Output the (x, y) coordinate of the center of the cell containing the given text.  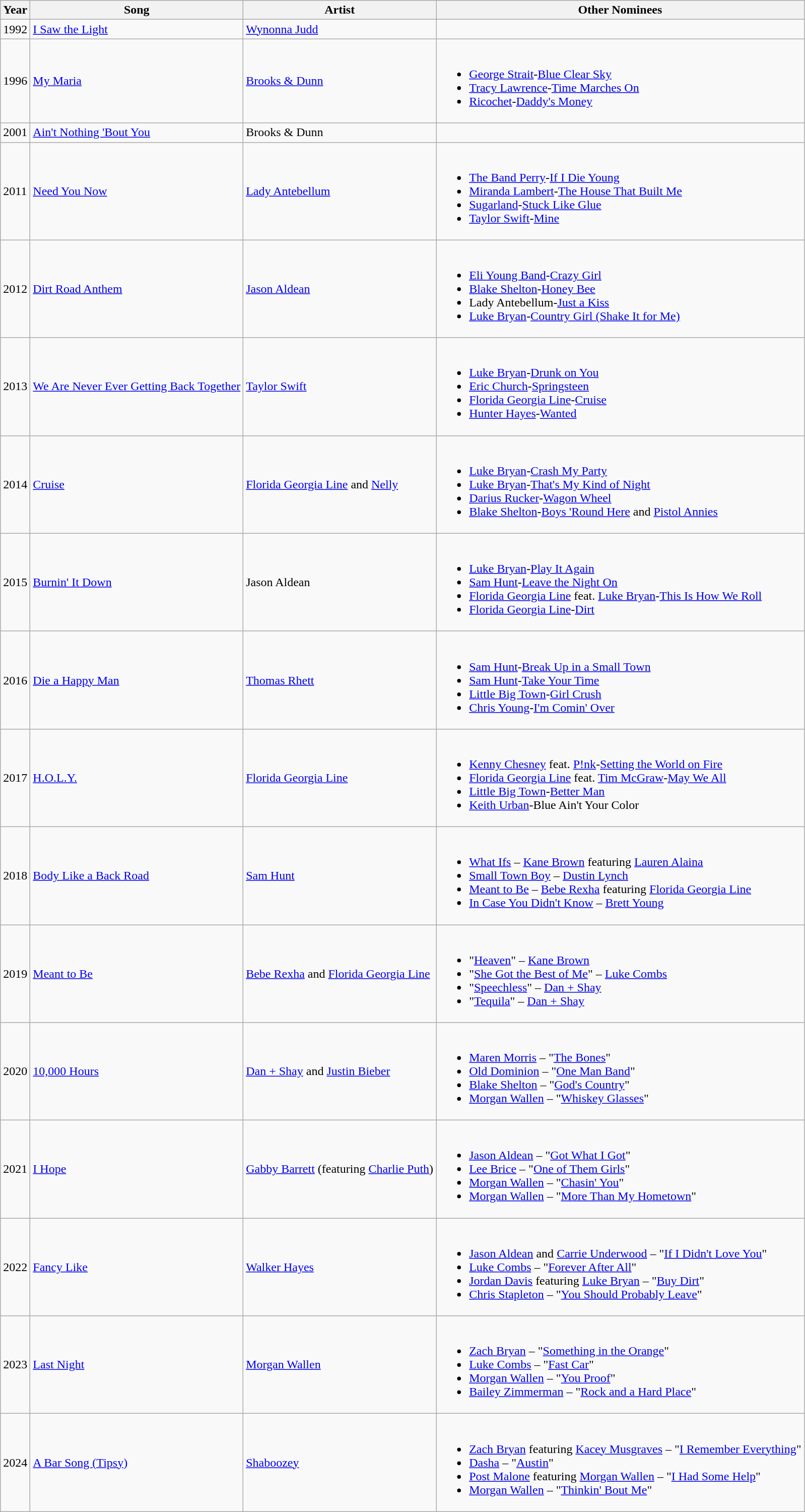
10,000 Hours (137, 1072)
Need You Now (137, 191)
Wynonna Judd (340, 29)
2021 (15, 1169)
Last Night (137, 1365)
I Saw the Light (137, 29)
Bebe Rexha and Florida Georgia Line (340, 973)
Shaboozey (340, 1463)
2023 (15, 1365)
George Strait-Blue Clear SkyTracy Lawrence-Time Marches OnRicochet-Daddy's Money (620, 81)
2014 (15, 484)
Sam Hunt (340, 875)
Die a Happy Man (137, 680)
Zach Bryan – "Something in the Orange"Luke Combs – "Fast Car"Morgan Wallen – "You Proof"Bailey Zimmerman – "Rock and a Hard Place" (620, 1365)
2016 (15, 680)
2015 (15, 582)
Meant to Be (137, 973)
Sam Hunt-Break Up in a Small TownSam Hunt-Take Your TimeLittle Big Town-Girl CrushChris Young-I'm Comin' Over (620, 680)
2018 (15, 875)
Burnin' It Down (137, 582)
Ain't Nothing 'Bout You (137, 133)
Gabby Barrett (featuring Charlie Puth) (340, 1169)
Florida Georgia Line and Nelly (340, 484)
Song (137, 10)
1992 (15, 29)
Eli Young Band-Crazy GirlBlake Shelton-Honey BeeLady Antebellum-Just a KissLuke Bryan-Country Girl (Shake It for Me) (620, 289)
Morgan Wallen (340, 1365)
Walker Hayes (340, 1267)
Dan + Shay and Justin Bieber (340, 1072)
2020 (15, 1072)
2022 (15, 1267)
Lady Antebellum (340, 191)
2019 (15, 973)
A Bar Song (Tipsy) (137, 1463)
Cruise (137, 484)
Luke Bryan-Drunk on YouEric Church-SpringsteenFlorida Georgia Line-CruiseHunter Hayes-Wanted (620, 387)
Thomas Rhett (340, 680)
H.O.L.Y. (137, 778)
2012 (15, 289)
2017 (15, 778)
Florida Georgia Line (340, 778)
2011 (15, 191)
Fancy Like (137, 1267)
My Maria (137, 81)
"Heaven" – Kane Brown"She Got the Best of Me" – Luke Combs"Speechless" – Dan + Shay"Tequila" – Dan + Shay (620, 973)
2013 (15, 387)
2001 (15, 133)
The Band Perry-If I Die YoungMiranda Lambert-The House That Built MeSugarland-Stuck Like GlueTaylor Swift-Mine (620, 191)
We Are Never Ever Getting Back Together (137, 387)
Taylor Swift (340, 387)
1996 (15, 81)
Year (15, 10)
Maren Morris – "The Bones"Old Dominion – "One Man Band"Blake Shelton – "God's Country"Morgan Wallen – "Whiskey Glasses" (620, 1072)
Dirt Road Anthem (137, 289)
Luke Bryan-Play It AgainSam Hunt-Leave the Night OnFlorida Georgia Line feat. Luke Bryan-This Is How We RollFlorida Georgia Line-Dirt (620, 582)
I Hope (137, 1169)
Luke Bryan-Crash My PartyLuke Bryan-That's My Kind of NightDarius Rucker-Wagon WheelBlake Shelton-Boys 'Round Here and Pistol Annies (620, 484)
Other Nominees (620, 10)
Artist (340, 10)
Body Like a Back Road (137, 875)
Jason Aldean – "Got What I Got"Lee Brice – "One of Them Girls"Morgan Wallen – "Chasin' You"Morgan Wallen – "More Than My Hometown" (620, 1169)
2024 (15, 1463)
